From the cell containing the given text, extract its center point as (x, y) coordinate. 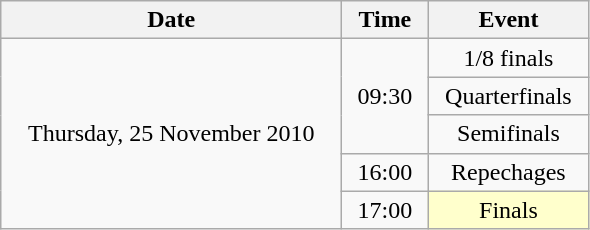
09:30 (385, 96)
Finals (508, 210)
17:00 (385, 210)
Repechages (508, 172)
Thursday, 25 November 2010 (172, 134)
16:00 (385, 172)
Quarterfinals (508, 96)
Time (385, 20)
Event (508, 20)
Semifinals (508, 134)
1/8 finals (508, 58)
Date (172, 20)
